Return the [X, Y] coordinate for the center point of the cell that contains the specified text.  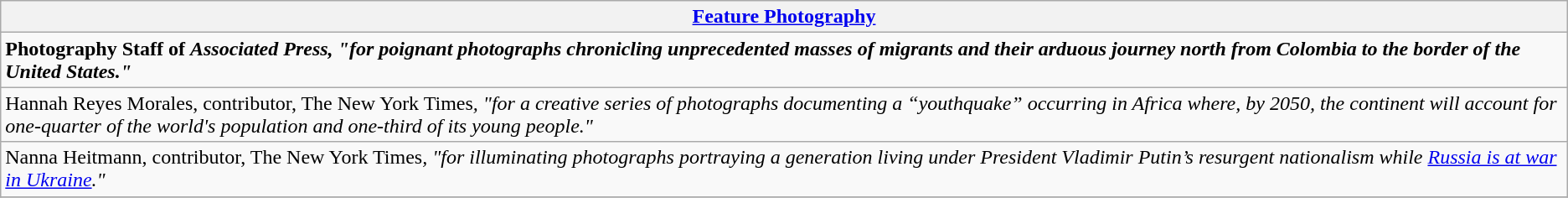
Feature Photography [784, 17]
